Capture the cell that displays the provided text and extract its [x, y] central coordinate. 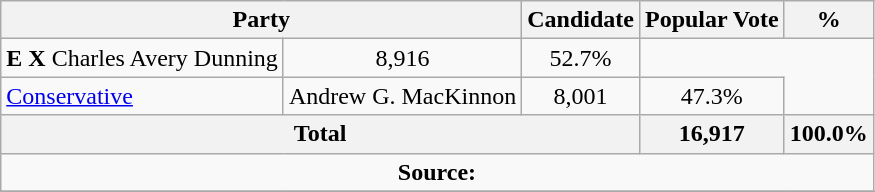
E X Charles Avery Dunning [142, 58]
100.0% [828, 134]
Popular Vote [712, 20]
Conservative [142, 96]
Source: [437, 172]
Party [262, 20]
8,916 [402, 58]
47.3% [712, 96]
Candidate [581, 20]
Andrew G. MacKinnon [402, 96]
Total [320, 134]
% [828, 20]
16,917 [712, 134]
8,001 [581, 96]
52.7% [581, 58]
